Pinpoint the cell where the given text exists, returning its (x, y) midpoint coordinate. 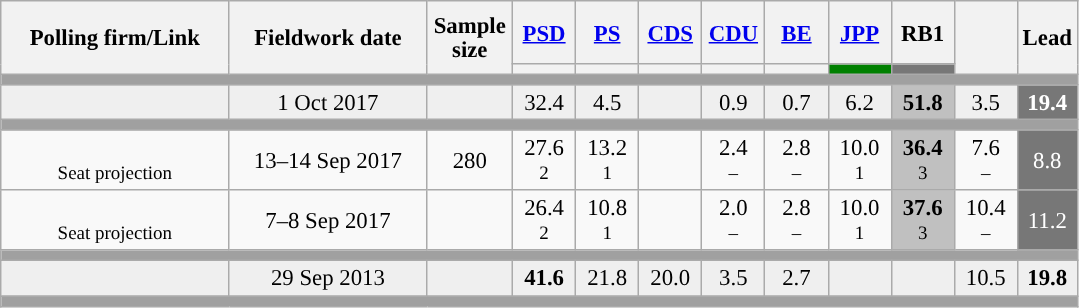
19.4 (1047, 102)
CDU (734, 32)
37.63 (922, 220)
26.42 (544, 220)
Sample size (470, 38)
280 (470, 160)
8.8 (1047, 160)
0.9 (734, 102)
RB1 (922, 32)
PS (608, 32)
2.0– (734, 220)
27.62 (544, 160)
Polling firm/Link (115, 38)
10.4– (986, 220)
PSD (544, 32)
Fieldwork date (328, 38)
29 Sep 2013 (328, 278)
13–14 Sep 2017 (328, 160)
BE (796, 32)
10.81 (608, 220)
36.43 (922, 160)
7.6– (986, 160)
2.7 (796, 278)
10.5 (986, 278)
21.8 (608, 278)
32.4 (544, 102)
7–8 Sep 2017 (328, 220)
13.21 (608, 160)
11.2 (1047, 220)
1 Oct 2017 (328, 102)
51.8 (922, 102)
JPP (860, 32)
6.2 (860, 102)
0.7 (796, 102)
CDS (670, 32)
4.5 (608, 102)
19.8 (1047, 278)
2.4– (734, 160)
41.6 (544, 278)
Lead (1047, 38)
20.0 (670, 278)
